Locate the cell with the specified text and output its (X, Y) center coordinate. 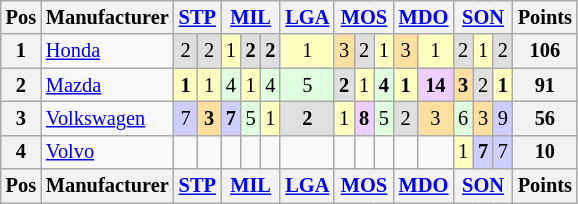
Honda (108, 51)
14 (435, 85)
6 (463, 118)
91 (545, 85)
9 (503, 118)
106 (545, 51)
Mazda (108, 85)
Volvo (108, 152)
10 (545, 152)
Volkswagen (108, 118)
8 (364, 118)
56 (545, 118)
